Locate the cell with the specified text and output its (x, y) center coordinate. 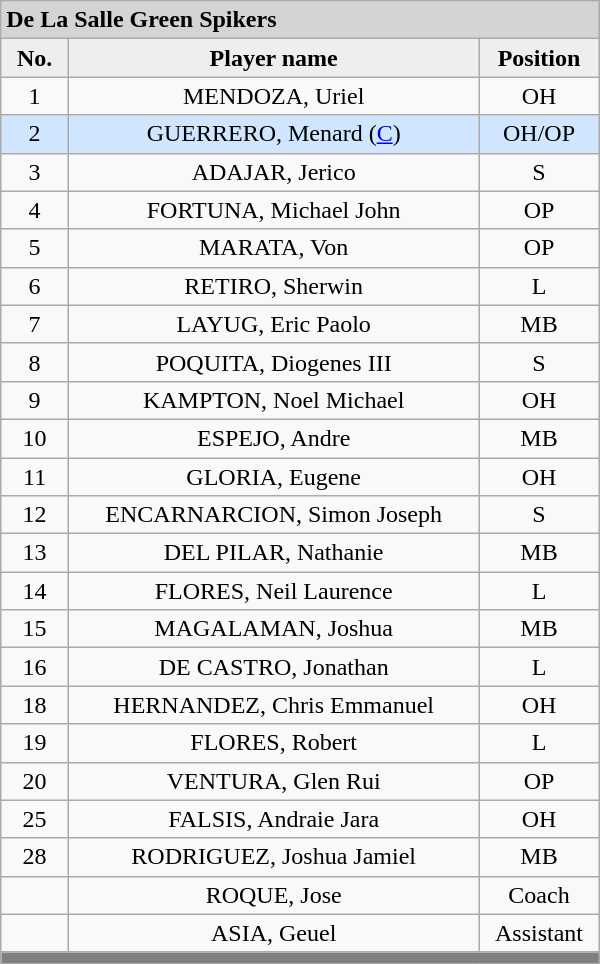
VENTURA, Glen Rui (274, 781)
GUERRERO, Menard (C) (274, 134)
25 (35, 819)
ESPEJO, Andre (274, 438)
RETIRO, Sherwin (274, 286)
3 (35, 172)
ROQUE, Jose (274, 895)
20 (35, 781)
RODRIGUEZ, Joshua Jamiel (274, 857)
FORTUNA, Michael John (274, 210)
ADAJAR, Jerico (274, 172)
11 (35, 477)
KAMPTON, Noel Michael (274, 400)
6 (35, 286)
9 (35, 400)
19 (35, 743)
POQUITA, Diogenes III (274, 362)
Coach (539, 895)
FLORES, Neil Laurence (274, 591)
ENCARNARCION, Simon Joseph (274, 515)
16 (35, 667)
14 (35, 591)
Player name (274, 58)
15 (35, 629)
28 (35, 857)
OH/OP (539, 134)
8 (35, 362)
7 (35, 324)
18 (35, 705)
FLORES, Robert (274, 743)
DE CASTRO, Jonathan (274, 667)
Position (539, 58)
MAGALAMAN, Joshua (274, 629)
GLORIA, Eugene (274, 477)
MENDOZA, Uriel (274, 96)
5 (35, 248)
No. (35, 58)
DEL PILAR, Nathanie (274, 553)
MARATA, Von (274, 248)
10 (35, 438)
13 (35, 553)
De La Salle Green Spikers (300, 20)
2 (35, 134)
ASIA, Geuel (274, 933)
LAYUG, Eric Paolo (274, 324)
Assistant (539, 933)
12 (35, 515)
1 (35, 96)
HERNANDEZ, Chris Emmanuel (274, 705)
FALSIS, Andraie Jara (274, 819)
4 (35, 210)
